Extract the [x, y] coordinate from the center of the cell holding the provided text.  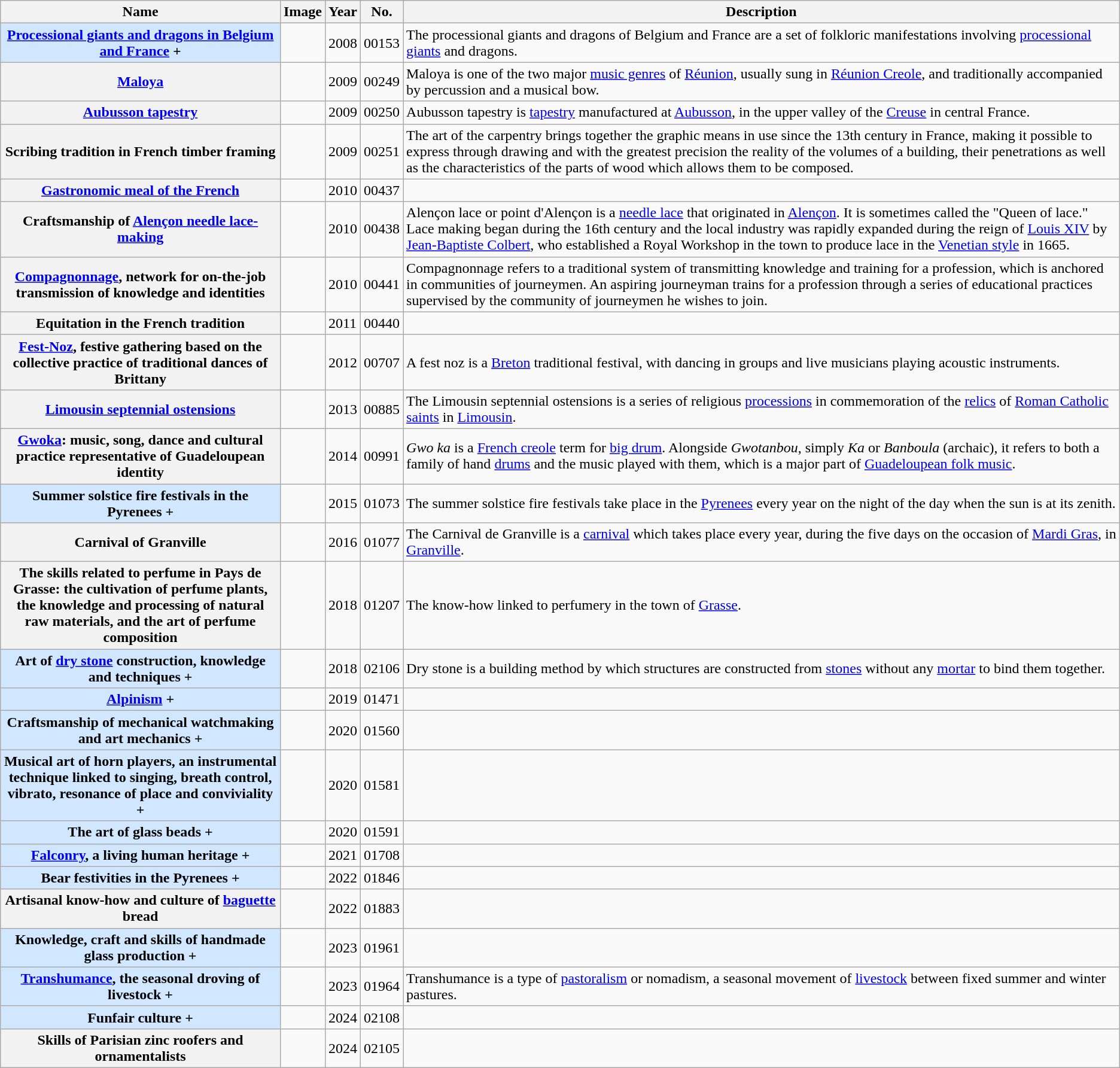
01708 [382, 855]
Description [762, 12]
Aubusson tapestry is tapestry manufactured at Aubusson, in the upper valley of the Creuse in central France. [762, 112]
Year [342, 12]
The art of glass beads + [141, 832]
00251 [382, 151]
Transhumance, the seasonal droving of livestock + [141, 986]
The summer solstice fire festivals take place in the Pyrenees every year on the night of the day when the sun is at its zenith. [762, 503]
Aubusson tapestry [141, 112]
01883 [382, 908]
2012 [342, 362]
Craftsmanship of Alençon needle lace-making [141, 229]
2013 [342, 409]
01964 [382, 986]
2015 [342, 503]
Limousin septennial ostensions [141, 409]
00707 [382, 362]
Artisanal know-how and culture of baguette bread [141, 908]
00153 [382, 43]
Transhumance is a type of pastoralism or nomadism, a seasonal movement of livestock between fixed summer and winter pastures. [762, 986]
The Limousin septennial ostensions is a series of religious processions in commemoration of the relics of Roman Catholic saints in Limousin. [762, 409]
Musical art of horn players, an instrumental technique linked to singing, breath control, vibrato, resonance of place and conviviality + [141, 785]
01581 [382, 785]
00437 [382, 190]
2016 [342, 542]
Carnival of Granville [141, 542]
Funfair culture + [141, 1017]
Skills of Parisian zinc roofers and ornamentalists [141, 1048]
00441 [382, 284]
00249 [382, 81]
Summer solstice fire festivals in the Pyrenees + [141, 503]
01471 [382, 699]
Equitation in the French tradition [141, 323]
01560 [382, 730]
00991 [382, 456]
2014 [342, 456]
Fest-Noz, festive gathering based on the collective practice of traditional dances of Brittany [141, 362]
Knowledge, craft and skills of handmade glass production + [141, 948]
No. [382, 12]
Falconry, a living human heritage + [141, 855]
The Carnival de Granville is a carnival which takes place every year, during the five days on the occasion of Mardi Gras, in Granville. [762, 542]
Gwoka: music, song, dance and cultural practice representative of Guadeloupean identity [141, 456]
Craftsmanship of mechanical watchmaking and art mechanics + [141, 730]
Gastronomic meal of the French [141, 190]
2011 [342, 323]
2008 [342, 43]
00438 [382, 229]
2019 [342, 699]
Compagnonnage, network for on-the-job transmission of knowledge and identities [141, 284]
01591 [382, 832]
01207 [382, 605]
02105 [382, 1048]
Maloya [141, 81]
00440 [382, 323]
02108 [382, 1017]
01961 [382, 948]
2021 [342, 855]
Image [303, 12]
Processional giants and dragons in Belgium and France + [141, 43]
01077 [382, 542]
Bear festivities in the Pyrenees + [141, 878]
Art of dry stone construction, knowledge and techniques + [141, 669]
01846 [382, 878]
00250 [382, 112]
01073 [382, 503]
02106 [382, 669]
Alpinism + [141, 699]
Name [141, 12]
The know-how linked to perfumery in the town of Grasse. [762, 605]
Scribing tradition in French timber framing [141, 151]
The processional giants and dragons of Belgium and France are a set of folkloric manifestations involving processional giants and dragons. [762, 43]
00885 [382, 409]
A fest noz is a Breton traditional festival, with dancing in groups and live musicians playing acoustic instruments. [762, 362]
Dry stone is a building method by which structures are constructed from stones without any mortar to bind them together. [762, 669]
